Scan for the cell matching the given text and deliver its [x, y] coordinate at center. 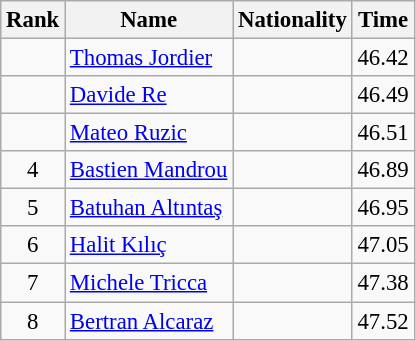
7 [33, 283]
5 [33, 208]
6 [33, 245]
Rank [33, 20]
Batuhan Altıntaş [149, 208]
Bertran Alcaraz [149, 321]
Halit Kılıç [149, 245]
Thomas Jordier [149, 58]
Name [149, 20]
46.89 [383, 170]
4 [33, 170]
47.38 [383, 283]
46.49 [383, 95]
46.95 [383, 208]
Michele Tricca [149, 283]
47.52 [383, 321]
Time [383, 20]
Nationality [292, 20]
46.51 [383, 133]
46.42 [383, 58]
8 [33, 321]
Mateo Ruzic [149, 133]
Bastien Mandrou [149, 170]
Davide Re [149, 95]
47.05 [383, 245]
